For the text-containing cell, return its midpoint in [X, Y] coordinate format. 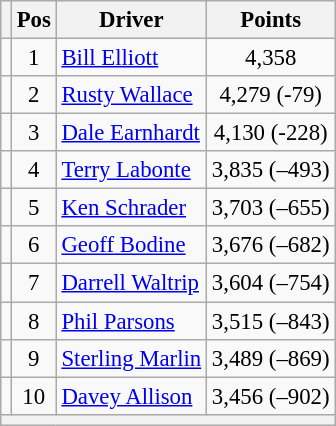
10 [34, 396]
4,279 (-79) [271, 95]
Sterling Marlin [131, 358]
Geoff Bodine [131, 245]
3,489 (–869) [271, 358]
Rusty Wallace [131, 95]
4,358 [271, 58]
8 [34, 321]
Darrell Waltrip [131, 283]
6 [34, 245]
3,604 (–754) [271, 283]
4 [34, 170]
Davey Allison [131, 396]
2 [34, 95]
Bill Elliott [131, 58]
Pos [34, 20]
1 [34, 58]
4,130 (-228) [271, 133]
7 [34, 283]
Phil Parsons [131, 321]
Terry Labonte [131, 170]
Driver [131, 20]
Points [271, 20]
3,515 (–843) [271, 321]
3,456 (–902) [271, 396]
5 [34, 208]
Ken Schrader [131, 208]
3 [34, 133]
3,835 (–493) [271, 170]
3,703 (–655) [271, 208]
Dale Earnhardt [131, 133]
3,676 (–682) [271, 245]
9 [34, 358]
